Output the [x, y] coordinate of the center of the cell containing the given text.  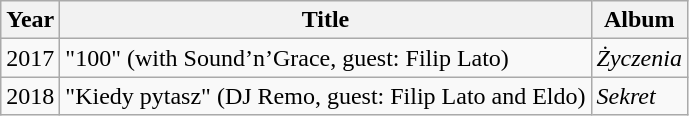
2018 [30, 96]
"Kiedy pytasz" (DJ Remo, guest: Filip Lato and Eldo) [326, 96]
Title [326, 20]
Year [30, 20]
2017 [30, 58]
Album [639, 20]
Sekret [639, 96]
"100" (with Sound’n’Grace, guest: Filip Lato) [326, 58]
Życzenia [639, 58]
